Locate the cell with the specified text and output its (x, y) center coordinate. 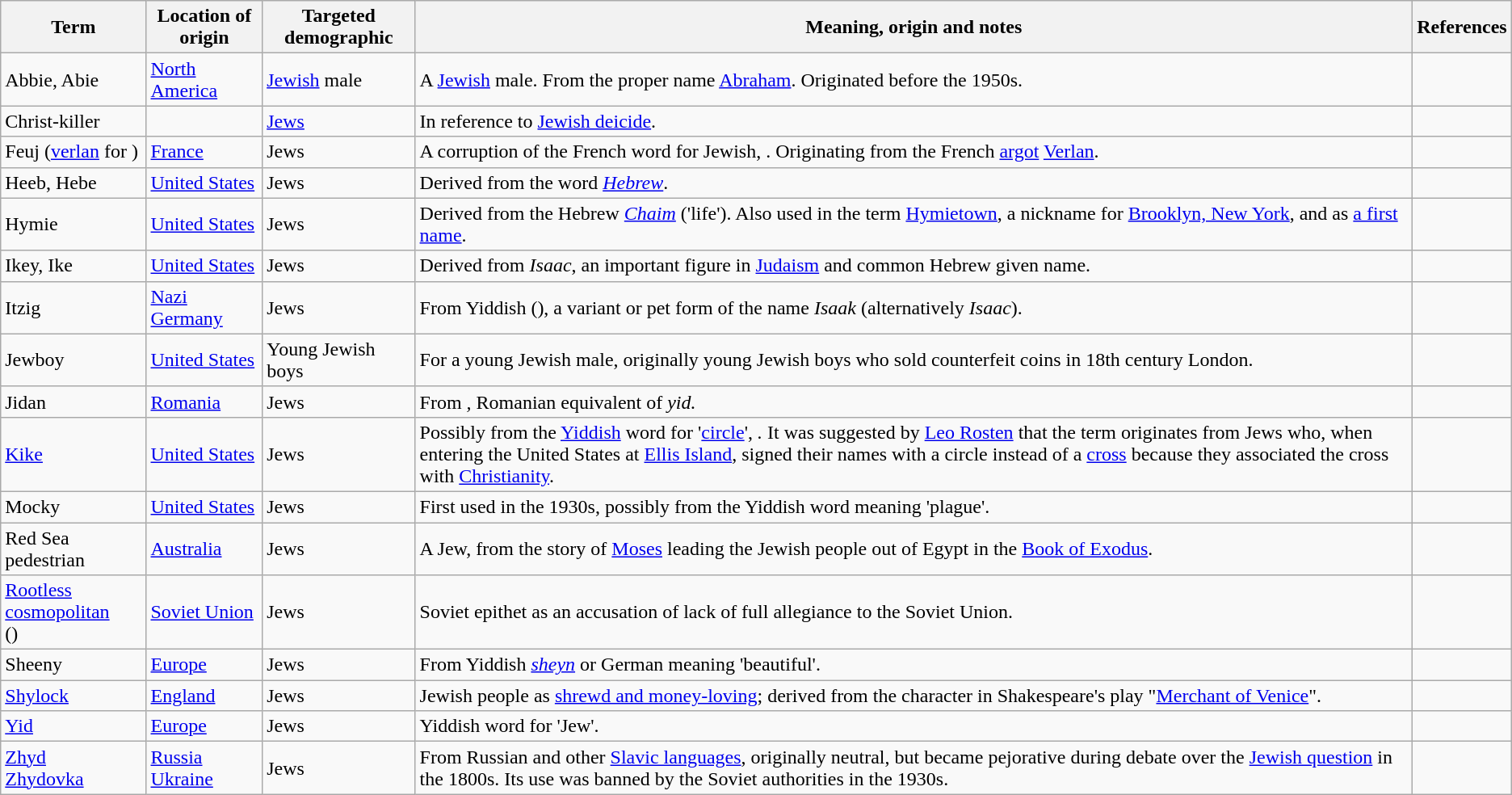
Abbie, Abie (73, 79)
Derived from the Hebrew Chaim ('life'). Also used in the term Hymietown, a nickname for Brooklyn, New York, and as a first name. (914, 225)
Hymie (73, 225)
First used in the 1930s, possibly from the Yiddish word meaning 'plague'. (914, 507)
Shylock (73, 696)
England (204, 696)
Targeted demographic (339, 27)
Heeb, Hebe (73, 183)
From Yiddish sheyn or German meaning 'beautiful'. (914, 665)
Jewboy (73, 360)
Feuj (verlan for ) (73, 152)
RussiaUkraine (204, 768)
Yiddish word for 'Jew'. (914, 726)
North America (204, 79)
Yid (73, 726)
Red Sea pedestrian (73, 548)
Mocky (73, 507)
ZhydZhydovka (73, 768)
Term (73, 27)
France (204, 152)
Christ-killer (73, 121)
Rootless cosmopolitan () (73, 612)
Soviet Union (204, 612)
Jewish people as shrewd and money-loving; derived from the character in Shakespeare's play "Merchant of Venice". (914, 696)
Nazi Germany (204, 307)
Jewish male (339, 79)
Ikey, Ike (73, 266)
Meaning, origin and notes (914, 27)
References (1462, 27)
From Yiddish (), a variant or pet form of the name Isaak (alternatively Isaac). (914, 307)
Location of origin (204, 27)
Derived from Isaac, an important figure in Judaism and common Hebrew given name. (914, 266)
A Jewish male. From the proper name Abraham. Originated before the 1950s. (914, 79)
A corruption of the French word for Jewish, . Originating from the French argot Verlan. (914, 152)
Derived from the word Hebrew. (914, 183)
A Jew, from the story of Moses leading the Jewish people out of Egypt in the Book of Exodus. (914, 548)
Jidan (73, 402)
In reference to Jewish deicide. (914, 121)
From , Romanian equivalent of yid. (914, 402)
Young Jewish boys (339, 360)
Romania (204, 402)
Australia (204, 548)
For a young Jewish male, originally young Jewish boys who sold counterfeit coins in 18th century London. (914, 360)
Soviet epithet as an accusation of lack of full allegiance to the Soviet Union. (914, 612)
Itzig (73, 307)
Kike (73, 454)
Sheeny (73, 665)
